Scan for the cell matching the given text and deliver its (X, Y) coordinate at center. 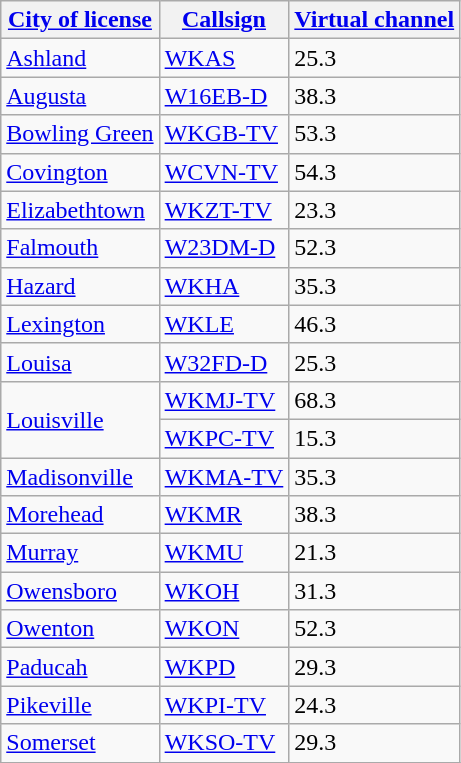
Elizabethtown (80, 210)
Virtual channel (374, 20)
WKMJ-TV (224, 400)
Paducah (80, 667)
Murray (80, 553)
68.3 (374, 400)
Madisonville (80, 477)
Augusta (80, 96)
Lexington (80, 324)
WKPC-TV (224, 438)
WKGB-TV (224, 134)
Covington (80, 172)
W16EB-D (224, 96)
WKPI-TV (224, 705)
46.3 (374, 324)
Owenton (80, 629)
21.3 (374, 553)
24.3 (374, 705)
Somerset (80, 743)
Callsign (224, 20)
City of license (80, 20)
WKMU (224, 553)
WKLE (224, 324)
Louisville (80, 419)
23.3 (374, 210)
Louisa (80, 362)
WKMA-TV (224, 477)
WKZT-TV (224, 210)
WCVN-TV (224, 172)
WKON (224, 629)
Morehead (80, 515)
Pikeville (80, 705)
Falmouth (80, 248)
WKSO-TV (224, 743)
WKPD (224, 667)
Owensboro (80, 591)
WKOH (224, 591)
54.3 (374, 172)
15.3 (374, 438)
Ashland (80, 58)
W32FD-D (224, 362)
WKHA (224, 286)
Hazard (80, 286)
Bowling Green (80, 134)
53.3 (374, 134)
31.3 (374, 591)
WKMR (224, 515)
WKAS (224, 58)
W23DM-D (224, 248)
